Extract the [x, y] coordinate from the center of the cell holding the provided text.  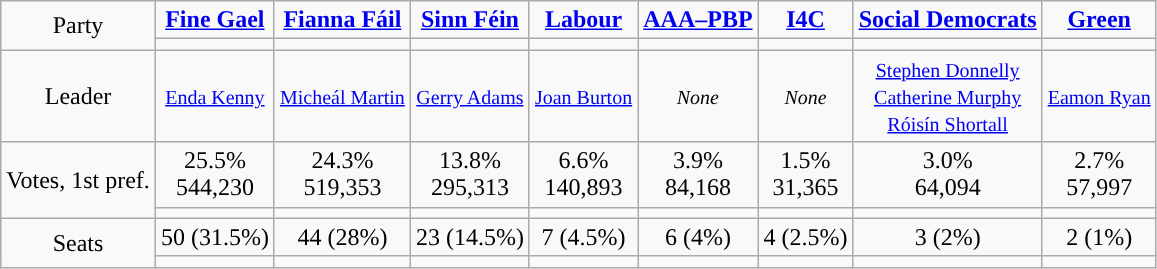
Labour [583, 20]
7 (4.5%) [583, 237]
Gerry Adams [470, 96]
Seats [78, 242]
Eamon Ryan [1099, 96]
I4C [806, 20]
Stephen DonnellyCatherine MurphyRóisín Shortall [948, 96]
Fine Gael [214, 20]
Votes, 1st pref. [78, 180]
1.5%31,365 [806, 174]
3 (2%) [948, 237]
Leader [78, 96]
50 (31.5%) [214, 237]
Sinn Féin [470, 20]
23 (14.5%) [470, 237]
Enda Kenny [214, 96]
6 (4%) [698, 237]
Joan Burton [583, 96]
AAA–PBP [698, 20]
2 (1%) [1099, 237]
13.8%295,313 [470, 174]
25.5%544,230 [214, 174]
4 (2.5%) [806, 237]
Green [1099, 20]
24.3%519,353 [342, 174]
6.6%140,893 [583, 174]
44 (28%) [342, 237]
3.9%84,168 [698, 174]
Party [78, 26]
Micheál Martin [342, 96]
Fianna Fáil [342, 20]
2.7%57,997 [1099, 174]
3.0%64,094 [948, 174]
Social Democrats [948, 20]
